Capture the cell that displays the provided text and extract its (x, y) central coordinate. 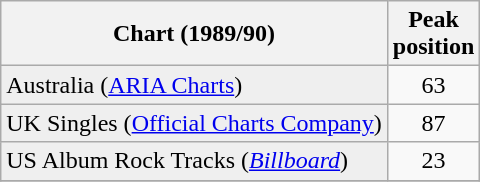
87 (433, 123)
UK Singles (Official Charts Company) (194, 123)
Australia (ARIA Charts) (194, 85)
Chart (1989/90) (194, 34)
63 (433, 85)
23 (433, 161)
US Album Rock Tracks (Billboard) (194, 161)
Peakposition (433, 34)
